Provide the (X, Y) coordinate of the cell's center where the given text is located.  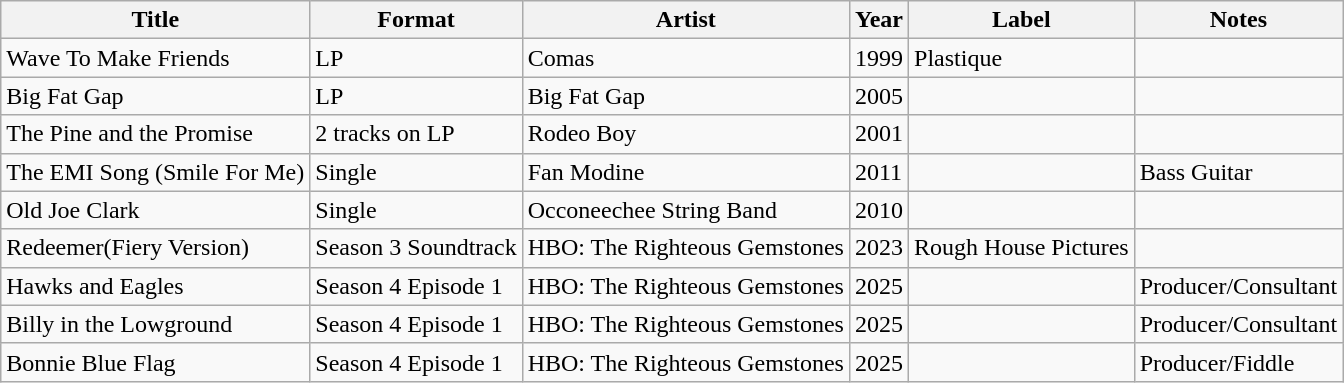
Artist (686, 20)
2005 (878, 96)
Bass Guitar (1238, 172)
Comas (686, 58)
Plastique (1022, 58)
The Pine and the Promise (156, 134)
Format (416, 20)
Billy in the Lowground (156, 324)
1999 (878, 58)
Producer/Fiddle (1238, 362)
2011 (878, 172)
Hawks and Eagles (156, 286)
Fan Modine (686, 172)
Old Joe Clark (156, 210)
Rodeo Boy (686, 134)
Title (156, 20)
The EMI Song (Smile For Me) (156, 172)
Bonnie Blue Flag (156, 362)
Wave To Make Friends (156, 58)
Year (878, 20)
Rough House Pictures (1022, 248)
2 tracks on LP (416, 134)
2001 (878, 134)
Occoneechee String Band (686, 210)
2010 (878, 210)
Notes (1238, 20)
Season 3 Soundtrack (416, 248)
Redeemer(Fiery Version) (156, 248)
2023 (878, 248)
Label (1022, 20)
